Provide the (x, y) coordinate of the cell's center where the given text is located.  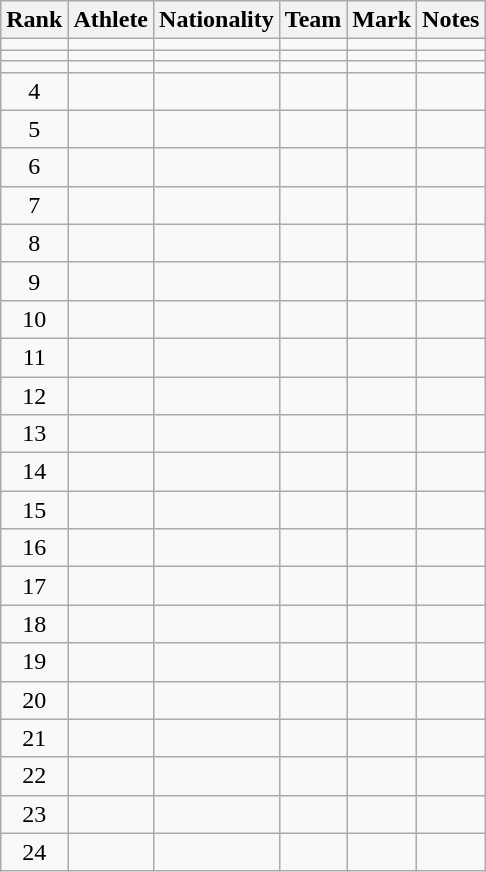
18 (34, 624)
Nationality (217, 20)
7 (34, 205)
Rank (34, 20)
16 (34, 548)
9 (34, 281)
5 (34, 129)
23 (34, 814)
24 (34, 852)
15 (34, 510)
14 (34, 472)
19 (34, 662)
10 (34, 319)
13 (34, 434)
Athlete (111, 20)
21 (34, 738)
20 (34, 700)
22 (34, 776)
11 (34, 357)
4 (34, 91)
Notes (451, 20)
17 (34, 586)
Mark (382, 20)
6 (34, 167)
8 (34, 243)
Team (313, 20)
12 (34, 395)
